Provide the [X, Y] coordinate of the cell's center where the given text is located.  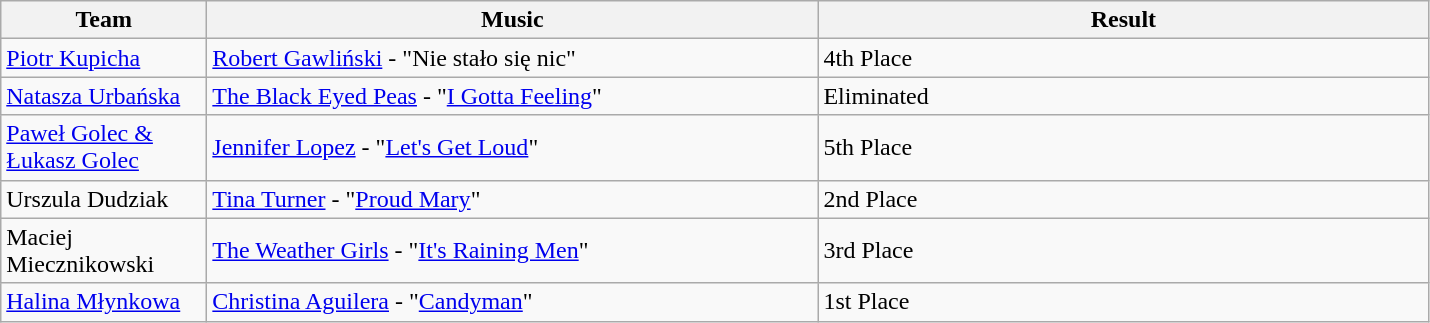
Team [104, 20]
Robert Gawliński - "Nie stało się nic" [512, 58]
Maciej Miecznikowski [104, 250]
Result [1124, 20]
1st Place [1124, 302]
The Black Eyed Peas - "I Gotta Feeling" [512, 96]
3rd Place [1124, 250]
Halina Młynkowa [104, 302]
Tina Turner - "Proud Mary" [512, 199]
2nd Place [1124, 199]
The Weather Girls - "It's Raining Men" [512, 250]
Natasza Urbańska [104, 96]
Paweł Golec & Łukasz Golec [104, 148]
5th Place [1124, 148]
Music [512, 20]
Jennifer Lopez - "Let's Get Loud" [512, 148]
Eliminated [1124, 96]
Christina Aguilera - "Candyman" [512, 302]
Piotr Kupicha [104, 58]
Urszula Dudziak [104, 199]
4th Place [1124, 58]
